From the cell containing the given text, extract its center point as (X, Y) coordinate. 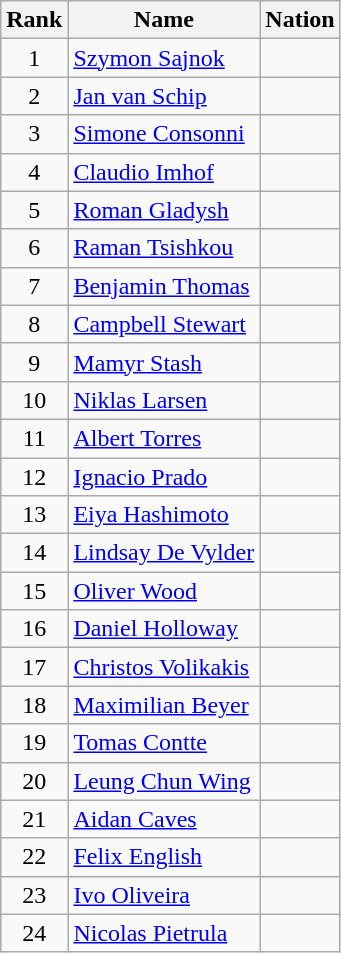
11 (34, 438)
5 (34, 210)
Albert Torres (164, 438)
19 (34, 743)
Niklas Larsen (164, 400)
Simone Consonni (164, 134)
6 (34, 248)
Roman Gladysh (164, 210)
2 (34, 96)
Daniel Holloway (164, 629)
21 (34, 819)
Raman Tsishkou (164, 248)
13 (34, 515)
7 (34, 286)
Lindsay De Vylder (164, 553)
20 (34, 781)
Tomas Contte (164, 743)
12 (34, 477)
4 (34, 172)
Name (164, 20)
3 (34, 134)
17 (34, 667)
Leung Chun Wing (164, 781)
24 (34, 933)
18 (34, 705)
23 (34, 895)
15 (34, 591)
Christos Volikakis (164, 667)
Rank (34, 20)
Eiya Hashimoto (164, 515)
Ignacio Prado (164, 477)
Aidan Caves (164, 819)
Oliver Wood (164, 591)
Jan van Schip (164, 96)
Felix English (164, 857)
9 (34, 362)
Mamyr Stash (164, 362)
Claudio Imhof (164, 172)
8 (34, 324)
14 (34, 553)
Benjamin Thomas (164, 286)
Nation (300, 20)
Szymon Sajnok (164, 58)
22 (34, 857)
10 (34, 400)
1 (34, 58)
Campbell Stewart (164, 324)
Ivo Oliveira (164, 895)
Nicolas Pietrula (164, 933)
Maximilian Beyer (164, 705)
16 (34, 629)
